Return the [x, y] coordinate for the center point of the cell that contains the specified text.  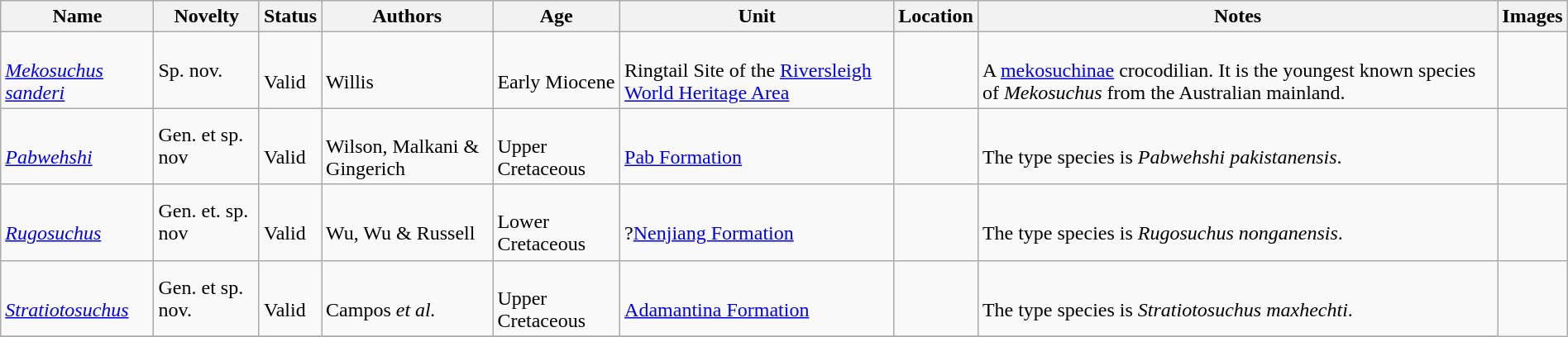
Gen. et sp. nov. [207, 298]
Willis [407, 70]
Gen. et sp. nov [207, 146]
Ringtail Site of the Riversleigh World Heritage Area [758, 70]
Location [936, 17]
Notes [1237, 17]
Name [78, 17]
Adamantina Formation [758, 298]
Images [1532, 17]
Status [289, 17]
Wu, Wu & Russell [407, 222]
Novelty [207, 17]
The type species is Rugosuchus nonganensis. [1237, 222]
The type species is Pabwehshi pakistanensis. [1237, 146]
Unit [758, 17]
Age [557, 17]
Early Miocene [557, 70]
?Nenjiang Formation [758, 222]
Gen. et. sp. nov [207, 222]
Pabwehshi [78, 146]
Pab Formation [758, 146]
Rugosuchus [78, 222]
Authors [407, 17]
Stratiotosuchus [78, 298]
The type species is Stratiotosuchus maxhechti. [1237, 298]
Campos et al. [407, 298]
Wilson, Malkani & Gingerich [407, 146]
A mekosuchinae crocodilian. It is the youngest known species of Mekosuchus from the Australian mainland. [1237, 70]
Mekosuchus sanderi [78, 70]
Sp. nov. [207, 70]
Lower Cretaceous [557, 222]
